Return the [x, y] coordinate for the center point of the cell that contains the specified text.  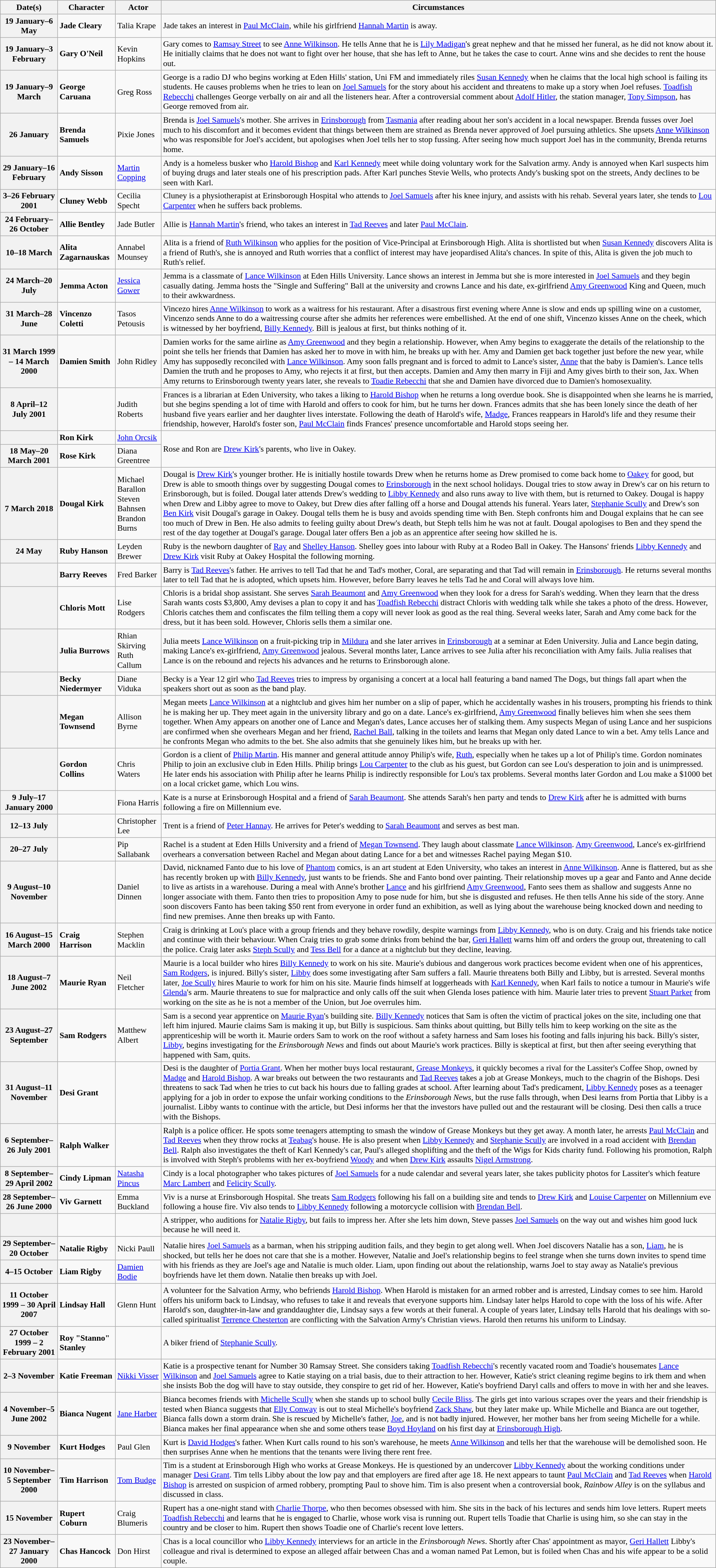
Date(s) [29, 7]
9 August–10 November [29, 892]
Cecilia Specht [138, 201]
10–18 March [29, 253]
Gordon Collins [86, 769]
Pip Sallabank [138, 849]
29 September–20 October [29, 1249]
Trent is a friend of Peter Hannay. He arrives for Peter's wedding to Sarah Beaumont and serves as best man. [438, 826]
Jade Cleary [86, 26]
26 January [29, 135]
Craig Harrison [86, 940]
24 March–20 July [29, 286]
Megan Townsend [86, 722]
24 February–26 October [29, 225]
7 March 2018 [29, 504]
Kurt Hodges [86, 1447]
Don Hirst [138, 1551]
Ruby Hanson [86, 552]
Desi Grant [86, 1093]
2–3 November [29, 1376]
Character [86, 7]
Chloris Mott [86, 608]
Natalie Rigby [86, 1249]
16 August–15 March 2000 [29, 940]
Leyden Brewer [138, 552]
Fiona Harris [138, 802]
11 October 1999 – 30 April 2007 [29, 1305]
Jessica Gower [138, 286]
Rose Kirk [86, 456]
Jemma Acton [86, 286]
12–13 July [29, 826]
Rose and Ron are Drew Kirk's parents, who live in Oakey. [438, 449]
Alita Zagarnauskas [86, 253]
Jade takes an interest in Paul McClain, while his girlfriend Hannah Martin is away. [438, 26]
John Orcsik [138, 437]
Daniel Dinnen [138, 892]
29 January–16 February [29, 173]
31 March–28 June [29, 319]
Pixie Jones [138, 135]
Damien Bodie [138, 1272]
Lindsay Hall [86, 1305]
Nikki Visser [138, 1376]
George Caruana [86, 92]
Chris Waters [138, 769]
Kevin Hopkins [138, 54]
Rupert Coburn [86, 1518]
Tom Budge [138, 1480]
Barry Reeves [86, 575]
Sam Rodgers [86, 1035]
Tasos Petousis [138, 319]
Roy "Stanno" Stanley [86, 1343]
Craig Blumeris [138, 1518]
Emma Buckland [138, 1202]
Neil Fletcher [138, 983]
Glenn Hunt [138, 1305]
Fred Barker [138, 575]
Becky Niedermyer [86, 684]
19 January–3 February [29, 54]
Cluney Webb [86, 201]
18 May–20 March 2001 [29, 456]
Matthew Albert [138, 1035]
Bianca Nugent [86, 1414]
Diane Viduka [138, 684]
John Ridley [138, 362]
Maurie Ryan [86, 983]
6 September–26 July 2001 [29, 1145]
Viv Garnett [86, 1202]
Cindy Lipman [86, 1178]
Rhian SkirvingRuth Callum [138, 651]
3–26 February 2001 [29, 201]
8 April–12 July 2001 [29, 409]
Liam Rigby [86, 1272]
Katie Freeman [86, 1376]
23 November–27 January 2000 [29, 1551]
Jade Butler [138, 225]
27 October 1999 – 2 February 2001 [29, 1343]
4–15 October [29, 1272]
Actor [138, 7]
23 August–27 September [29, 1035]
Judith Roberts [138, 409]
Vincenzo Coletti [86, 319]
8 September–29 April 2002 [29, 1178]
20–27 July [29, 849]
Lise Rodgers [138, 608]
Stephen Macklin [138, 940]
24 May [29, 552]
Martin Copping [138, 173]
Diana Greentree [138, 456]
18 August–7 June 2002 [29, 983]
Circumstances [438, 7]
9 July–17 January 2000 [29, 802]
31 March 1999 – 14 March 2000 [29, 362]
Gary O'Neil [86, 54]
A biker friend of Stephanie Scully. [438, 1343]
Allie is Hannah Martin's friend, who takes an interest in Tad Reeves and later Paul McClain. [438, 225]
4 November–5 June 2002 [29, 1414]
Jane Harber [138, 1414]
31 August–11 November [29, 1093]
Michael BarallonSteven BahnsenBrandon Burns [138, 504]
19 January–9 March [29, 92]
Allison Byrne [138, 722]
15 November [29, 1518]
Ron Kirk [86, 437]
Dougal Kirk [86, 504]
Brenda Samuels [86, 135]
Nicki Paull [138, 1249]
Christopher Lee [138, 826]
9 November [29, 1447]
Ralph Walker [86, 1145]
10 November–5 September 2000 [29, 1480]
Talia Krape [138, 26]
Allie Bentley [86, 225]
28 September–26 June 2000 [29, 1202]
Annabel Mounsey [138, 253]
Paul Glen [138, 1447]
Julia Burrows [86, 651]
Tim Harrison [86, 1480]
Greg Ross [138, 92]
Natasha Pincus [138, 1178]
19 January–6 May [29, 26]
Damien Smith [86, 362]
Chas Hancock [86, 1551]
Andy Sisson [86, 173]
